Search for the cell housing the specified text and yield its (X, Y) center coordinate. 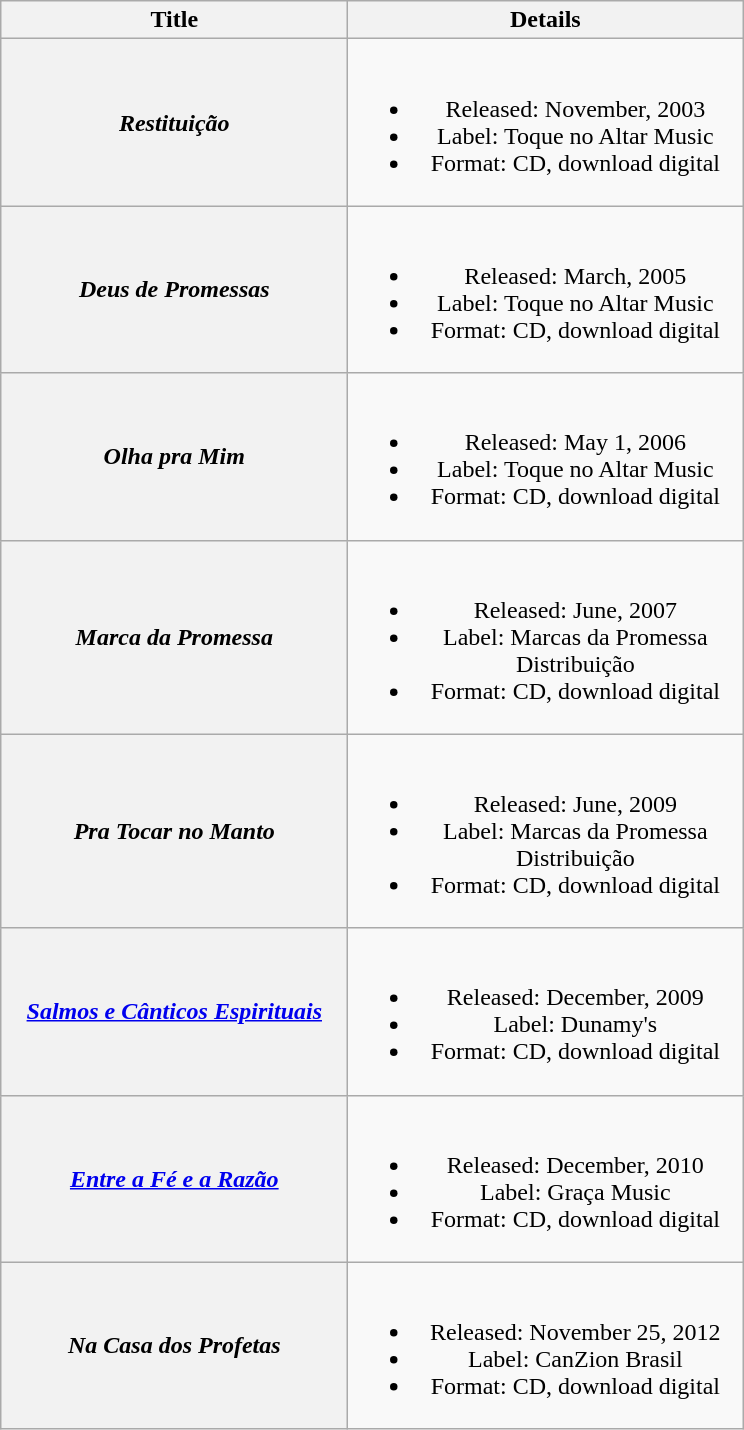
Title (174, 20)
Released: March, 2005Label: Toque no Altar MusicFormat: CD, download digital (546, 290)
Details (546, 20)
Released: June, 2009Label: Marcas da Promessa DistribuiçãoFormat: CD, download digital (546, 831)
Released: June, 2007Label: Marcas da Promessa DistribuiçãoFormat: CD, download digital (546, 637)
Restituição (174, 122)
Released: November, 2003Label: Toque no Altar MusicFormat: CD, download digital (546, 122)
Pra Tocar no Manto (174, 831)
Entre a Fé e a Razão (174, 1178)
Olha pra Mim (174, 456)
Deus de Promessas (174, 290)
Marca da Promessa (174, 637)
Na Casa dos Profetas (174, 1346)
Salmos e Cânticos Espirituais (174, 1012)
Released: May 1, 2006Label: Toque no Altar MusicFormat: CD, download digital (546, 456)
Released: December, 2010Label: Graça MusicFormat: CD, download digital (546, 1178)
Released: December, 2009Label: Dunamy'sFormat: CD, download digital (546, 1012)
Released: November 25, 2012Label: CanZion BrasilFormat: CD, download digital (546, 1346)
